Output the (X, Y) coordinate of the center of the cell containing the given text.  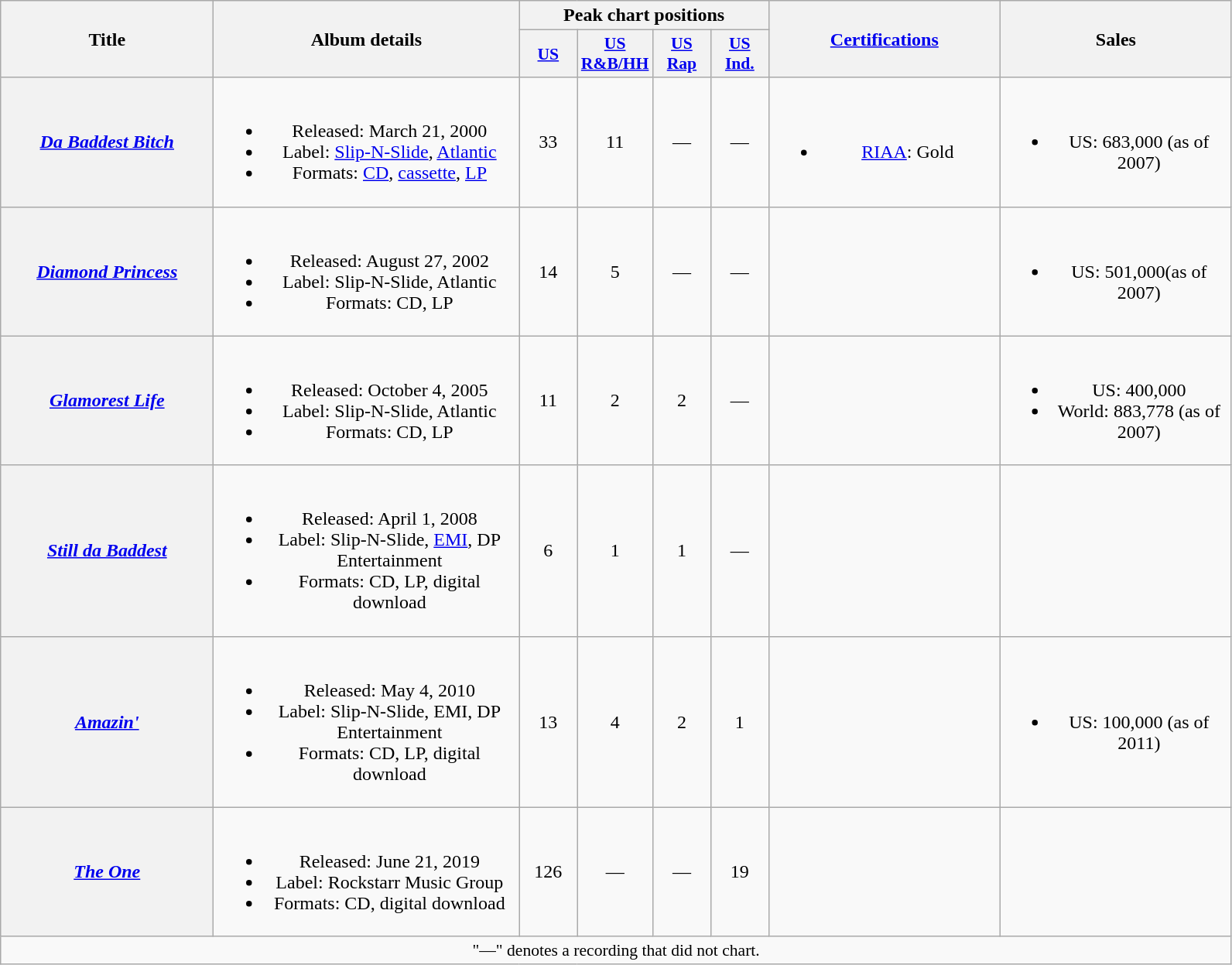
US: 100,000 (as of 2011) (1116, 721)
Sales (1116, 39)
Released: April 1, 2008Label: Slip-N-Slide, EMI, DP EntertainmentFormats: CD, LP, digital download (367, 551)
Glamorest Life (107, 401)
Released: August 27, 2002Label: Slip-N-Slide, AtlanticFormats: CD, LP (367, 271)
Diamond Princess (107, 271)
US (548, 54)
USR&B/HH (615, 54)
US: 400,000World: 883,778 (as of 2007) (1116, 401)
USInd. (740, 54)
Title (107, 39)
14 (548, 271)
US: 683,000 (as of 2007) (1116, 142)
Released: June 21, 2019Label: Rockstarr Music GroupFormats: CD, digital download (367, 871)
RIAA: Gold (884, 142)
6 (548, 551)
126 (548, 871)
Released: May 4, 2010Label: Slip-N-Slide, EMI, DP EntertainmentFormats: CD, LP, digital download (367, 721)
Released: March 21, 2000Label: Slip-N-Slide, AtlanticFormats: CD, cassette, LP (367, 142)
USRap (681, 54)
33 (548, 142)
5 (615, 271)
Certifications (884, 39)
"—" denotes a recording that did not chart. (616, 950)
Still da Baddest (107, 551)
Album details (367, 39)
The One (107, 871)
13 (548, 721)
Released: October 4, 2005Label: Slip-N-Slide, AtlanticFormats: CD, LP (367, 401)
19 (740, 871)
US: 501,000(as of 2007) (1116, 271)
Da Baddest Bitch (107, 142)
4 (615, 721)
Amazin' (107, 721)
Peak chart positions (644, 15)
